Detect which cell encompasses the target text, then output its [X, Y] center coordinate. 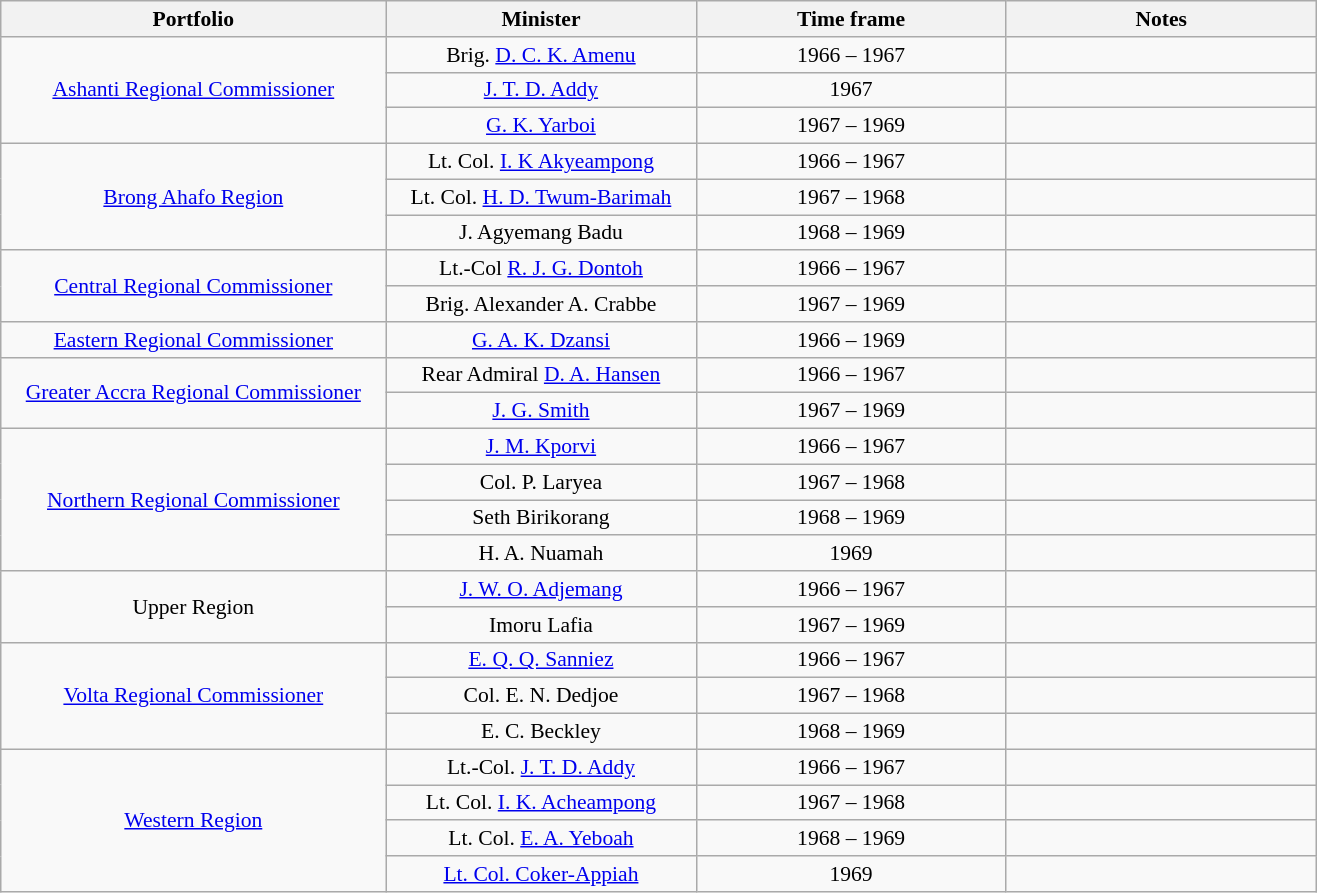
Western Region [194, 820]
G. A. K. Dzansi [541, 340]
Greater Accra Regional Commissioner [194, 392]
Col. E. N. Dedjoe [541, 696]
E. C. Beckley [541, 732]
J. T. D. Addy [541, 90]
Seth Birikorang [541, 518]
J. Agyemang Badu [541, 233]
J. G. Smith [541, 411]
Lt.-Col R. J. G. Dontoh [541, 269]
J. M. Kporvi [541, 447]
H. A. Nuamah [541, 554]
Upper Region [194, 606]
Northern Regional Commissioner [194, 500]
Brong Ahafo Region [194, 198]
Brig. D. C. K. Amenu [541, 55]
G. K. Yarboi [541, 126]
Rear Admiral D. A. Hansen [541, 375]
Eastern Regional Commissioner [194, 340]
1967 [851, 90]
Minister [541, 19]
Col. P. Laryea [541, 482]
Brig. Alexander A. Crabbe [541, 304]
1966 – 1969 [851, 340]
Lt. Col. Coker-Appiah [541, 874]
Lt. Col. H. D. Twum-Barimah [541, 197]
Imoru Lafia [541, 625]
Lt. Col. E. A. Yeboah [541, 839]
Lt. Col. I. K. Acheampong [541, 803]
Lt. Col. I. K Akyeampong [541, 162]
E. Q. Q. Sanniez [541, 660]
Volta Regional Commissioner [194, 696]
Notes [1161, 19]
Time frame [851, 19]
Lt.-Col. J. T. D. Addy [541, 767]
Ashanti Regional Commissioner [194, 90]
Portfolio [194, 19]
J. W. O. Adjemang [541, 589]
Central Regional Commissioner [194, 286]
